Output the (X, Y) coordinate of the center of the cell containing the given text.  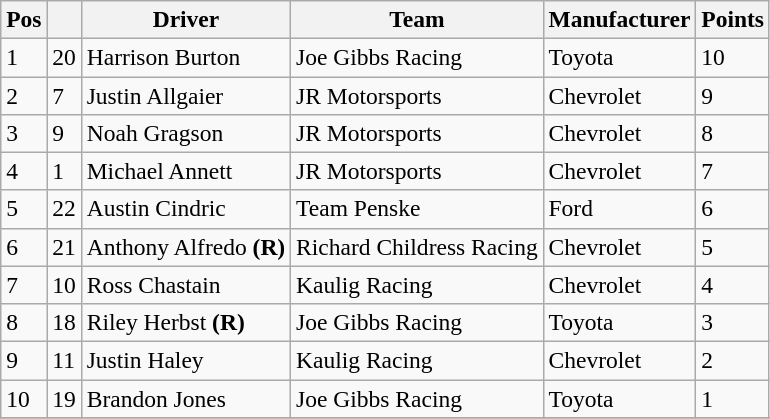
Justin Haley (186, 360)
Points (733, 19)
Driver (186, 19)
Ford (620, 209)
Ross Chastain (186, 285)
Justin Allgaier (186, 95)
11 (64, 360)
Noah Gragson (186, 133)
22 (64, 209)
Austin Cindric (186, 209)
Manufacturer (620, 19)
Pos (24, 19)
18 (64, 322)
Harrison Burton (186, 57)
21 (64, 247)
Brandon Jones (186, 398)
Team Penske (417, 209)
20 (64, 57)
Michael Annett (186, 171)
19 (64, 398)
Richard Childress Racing (417, 247)
Team (417, 19)
Anthony Alfredo (R) (186, 247)
Riley Herbst (R) (186, 322)
